Scan for the cell matching the given text and deliver its [X, Y] coordinate at center. 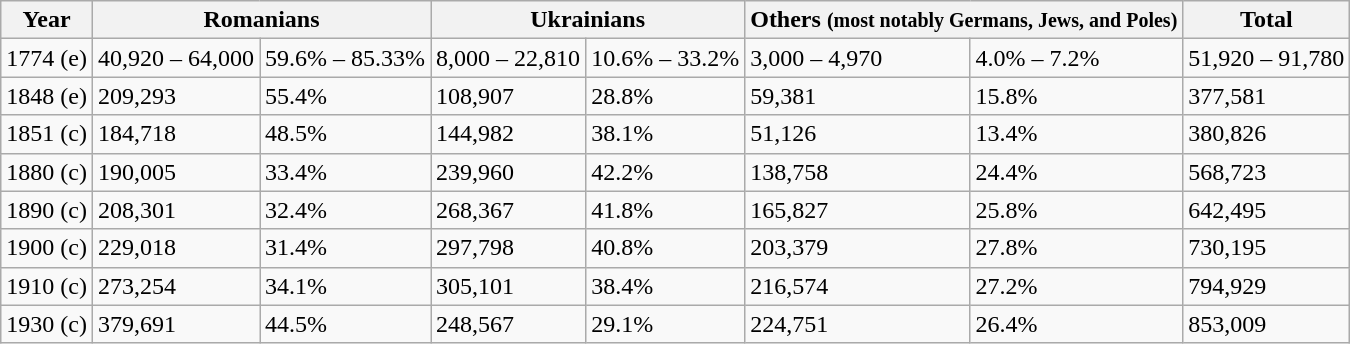
8,000 – 22,810 [508, 58]
730,195 [1266, 248]
3,000 – 4,970 [858, 58]
Ukrainians [588, 20]
1910 (c) [47, 286]
51,920 – 91,780 [1266, 58]
144,982 [508, 134]
190,005 [176, 172]
377,581 [1266, 96]
31.4% [346, 248]
1851 (c) [47, 134]
209,293 [176, 96]
42.2% [666, 172]
29.1% [666, 324]
794,929 [1266, 286]
24.4% [1076, 172]
224,751 [858, 324]
33.4% [346, 172]
59,381 [858, 96]
380,826 [1266, 134]
273,254 [176, 286]
34.1% [346, 286]
1890 (c) [47, 210]
26.4% [1076, 324]
379,691 [176, 324]
38.4% [666, 286]
4.0% – 7.2% [1076, 58]
27.2% [1076, 286]
184,718 [176, 134]
55.4% [346, 96]
Romanians [261, 20]
248,567 [508, 324]
48.5% [346, 134]
Year [47, 20]
15.8% [1076, 96]
59.6% – 85.33% [346, 58]
208,301 [176, 210]
10.6% – 33.2% [666, 58]
853,009 [1266, 324]
51,126 [858, 134]
27.8% [1076, 248]
108,907 [508, 96]
44.5% [346, 324]
568,723 [1266, 172]
1774 (e) [47, 58]
32.4% [346, 210]
28.8% [666, 96]
216,574 [858, 286]
38.1% [666, 134]
229,018 [176, 248]
Total [1266, 20]
203,379 [858, 248]
1900 (c) [47, 248]
1880 (c) [47, 172]
1930 (c) [47, 324]
1848 (e) [47, 96]
40.8% [666, 248]
138,758 [858, 172]
Others (most notably Germans, Jews, and Poles) [964, 20]
13.4% [1076, 134]
305,101 [508, 286]
25.8% [1076, 210]
642,495 [1266, 210]
165,827 [858, 210]
41.8% [666, 210]
268,367 [508, 210]
297,798 [508, 248]
40,920 – 64,000 [176, 58]
239,960 [508, 172]
